Return the (x, y) coordinate for the center point of the cell that contains the specified text.  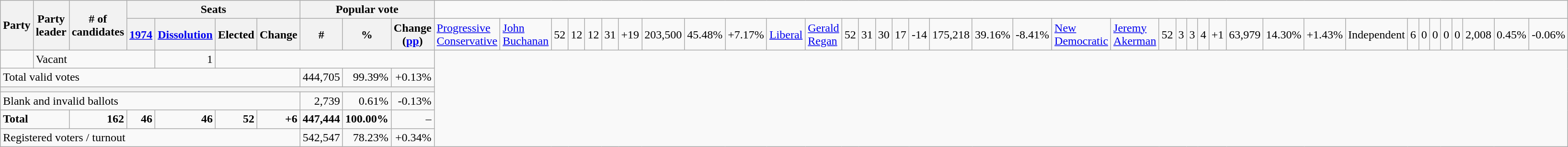
# ofcandidates (98, 25)
Blank and invalid ballots (150, 101)
Jeremy Akerman (1135, 35)
39.16% (993, 35)
78.23% (367, 137)
-0.06% (1548, 35)
Party leader (51, 25)
1 (185, 59)
Gerald Regan (824, 35)
+0.34% (412, 137)
% (367, 35)
Party (17, 25)
175,218 (950, 35)
Registered voters / turnout (150, 137)
+6 (278, 119)
30 (883, 35)
-8.41% (1033, 35)
# (321, 35)
Elected (236, 35)
+19 (630, 35)
63,979 (1245, 35)
2,739 (321, 101)
45.48% (705, 35)
447,444 (321, 119)
2,008 (1478, 35)
– (412, 119)
4 (1203, 35)
203,500 (663, 35)
+7.17% (746, 35)
99.39% (367, 77)
14.30% (1284, 35)
17 (901, 35)
6 (1413, 35)
0.61% (367, 101)
Total (34, 119)
542,547 (321, 137)
Vacant (94, 59)
Independent (1377, 35)
John Buchanan (526, 35)
1974 (141, 35)
0.45% (1512, 35)
+1 (1218, 35)
Popular vote (367, 10)
Dissolution (185, 35)
162 (98, 119)
Total valid votes (150, 77)
+0.13% (412, 77)
444,705 (321, 77)
-0.13% (412, 101)
Seats (214, 10)
Liberal (786, 35)
New Democratic (1082, 35)
+1.43% (1325, 35)
Change (pp) (412, 35)
100.00% (367, 119)
-14 (919, 35)
Change (278, 35)
Progressive Conservative (467, 35)
